Identify which cell holds the provided text, then report its (X, Y) central coordinate. 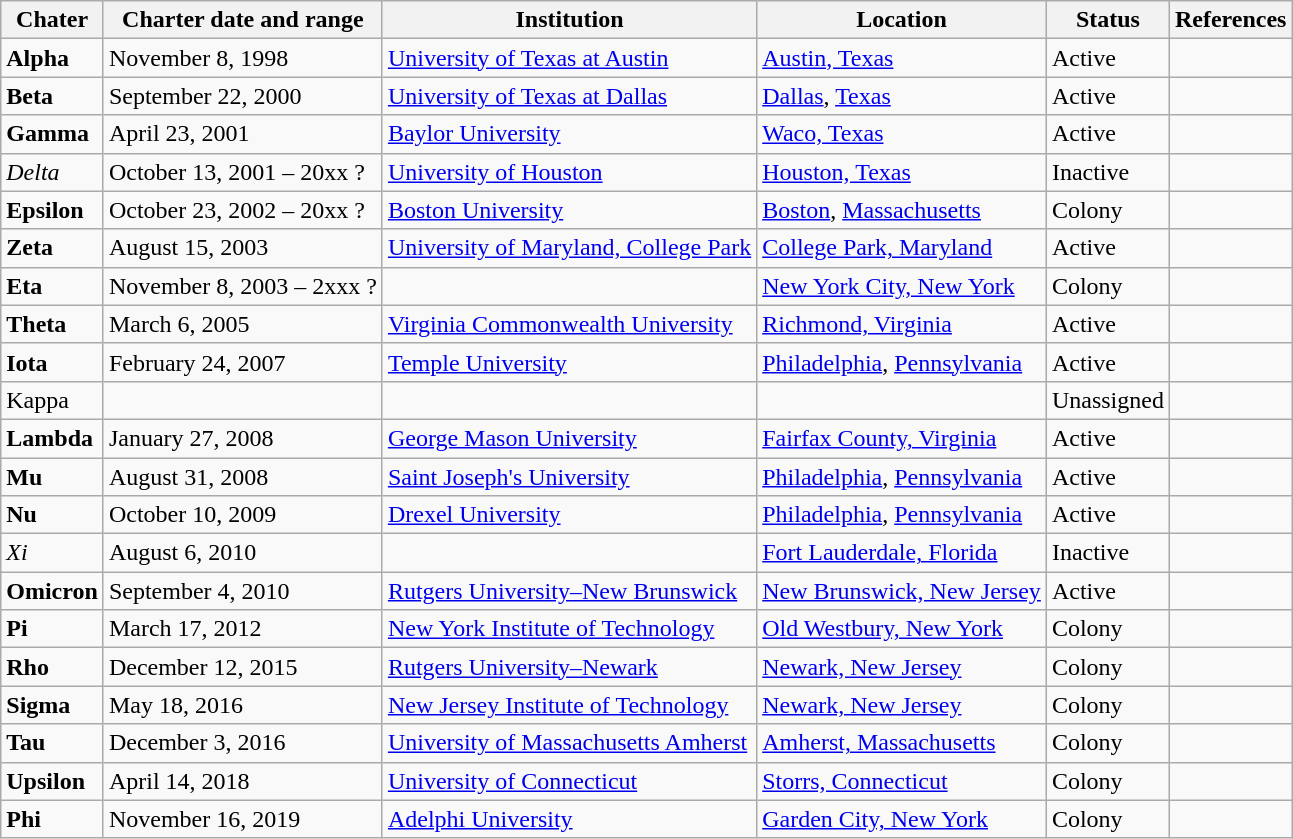
References (1230, 20)
Old Westbury, New York (902, 629)
Nu (52, 515)
September 22, 2000 (242, 96)
Kappa (52, 400)
Drexel University (569, 515)
Charter date and range (242, 20)
New York City, New York (902, 286)
Saint Joseph's University (569, 477)
New York Institute of Technology (569, 629)
February 24, 2007 (242, 362)
University of Massachusetts Amherst (569, 743)
November 16, 2019 (242, 819)
Gamma (52, 134)
Zeta (52, 248)
Delta (52, 172)
Virginia Commonwealth University (569, 324)
April 14, 2018 (242, 781)
October 23, 2002 – 20xx ? (242, 210)
University of Houston (569, 172)
Lambda (52, 438)
Garden City, New York (902, 819)
Sigma (52, 705)
Status (1108, 20)
October 13, 2001 – 20xx ? (242, 172)
Alpha (52, 58)
August 31, 2008 (242, 477)
November 8, 1998 (242, 58)
Amherst, Massachusetts (902, 743)
Adelphi University (569, 819)
University of Connecticut (569, 781)
Iota (52, 362)
Storrs, Connecticut (902, 781)
January 27, 2008 (242, 438)
University of Texas at Austin (569, 58)
November 8, 2003 – 2xxx ? (242, 286)
Baylor University (569, 134)
Chater (52, 20)
Richmond, Virginia (902, 324)
October 10, 2009 (242, 515)
Epsilon (52, 210)
Temple University (569, 362)
March 17, 2012 (242, 629)
Houston, Texas (902, 172)
Omicron (52, 591)
Unassigned (1108, 400)
December 12, 2015 (242, 667)
Location (902, 20)
May 18, 2016 (242, 705)
Beta (52, 96)
December 3, 2016 (242, 743)
University of Texas at Dallas (569, 96)
Tau (52, 743)
College Park, Maryland (902, 248)
Mu (52, 477)
Rutgers University–Newark (569, 667)
Xi (52, 553)
Boston, Massachusetts (902, 210)
Phi (52, 819)
Fort Lauderdale, Florida (902, 553)
Eta (52, 286)
Theta (52, 324)
New Brunswick, New Jersey (902, 591)
Fairfax County, Virginia (902, 438)
University of Maryland, College Park (569, 248)
August 15, 2003 (242, 248)
Rho (52, 667)
Pi (52, 629)
Rutgers University–New Brunswick (569, 591)
April 23, 2001 (242, 134)
Dallas, Texas (902, 96)
Institution (569, 20)
Austin, Texas (902, 58)
Boston University (569, 210)
George Mason University (569, 438)
Upsilon (52, 781)
Waco, Texas (902, 134)
August 6, 2010 (242, 553)
September 4, 2010 (242, 591)
New Jersey Institute of Technology (569, 705)
March 6, 2005 (242, 324)
